Find where the given text appears and provide that cell's center as (x, y) coordinate. 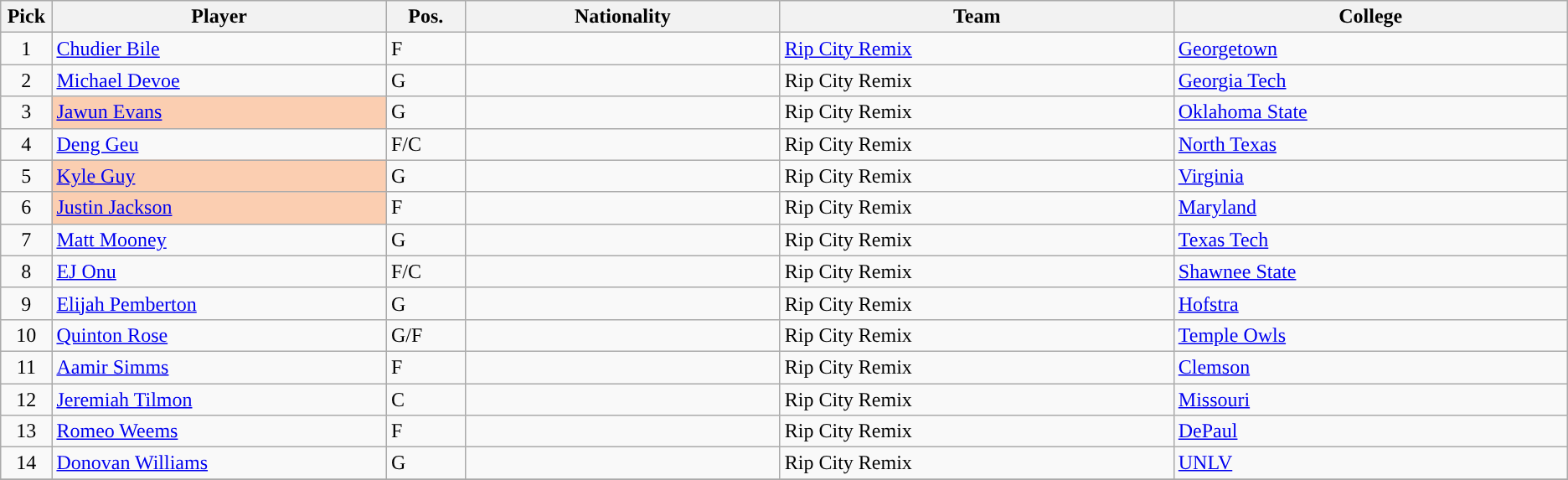
Jawun Evans (219, 112)
10 (27, 335)
Missouri (1370, 400)
Elijah Pemberton (219, 303)
6 (27, 208)
14 (27, 463)
Nationality (622, 17)
Donovan Williams (219, 463)
Deng Geu (219, 144)
3 (27, 112)
Quinton Rose (219, 335)
1 (27, 49)
Georgia Tech (1370, 80)
College (1370, 17)
Shawnee State (1370, 271)
North Texas (1370, 144)
Romeo Weems (219, 431)
Pick (27, 17)
Pos. (426, 17)
Michael Devoe (219, 80)
Oklahoma State (1370, 112)
Texas Tech (1370, 240)
Team (977, 17)
11 (27, 367)
G/F (426, 335)
7 (27, 240)
Kyle Guy (219, 176)
Hofstra (1370, 303)
Georgetown (1370, 49)
5 (27, 176)
Clemson (1370, 367)
13 (27, 431)
2 (27, 80)
Aamir Simms (219, 367)
8 (27, 271)
Player (219, 17)
9 (27, 303)
DePaul (1370, 431)
Justin Jackson (219, 208)
Matt Mooney (219, 240)
4 (27, 144)
C (426, 400)
EJ Onu (219, 271)
12 (27, 400)
Chudier Bile (219, 49)
Temple Owls (1370, 335)
Jeremiah Tilmon (219, 400)
Maryland (1370, 208)
UNLV (1370, 463)
Virginia (1370, 176)
